Identify which cell holds the provided text, then report its (X, Y) central coordinate. 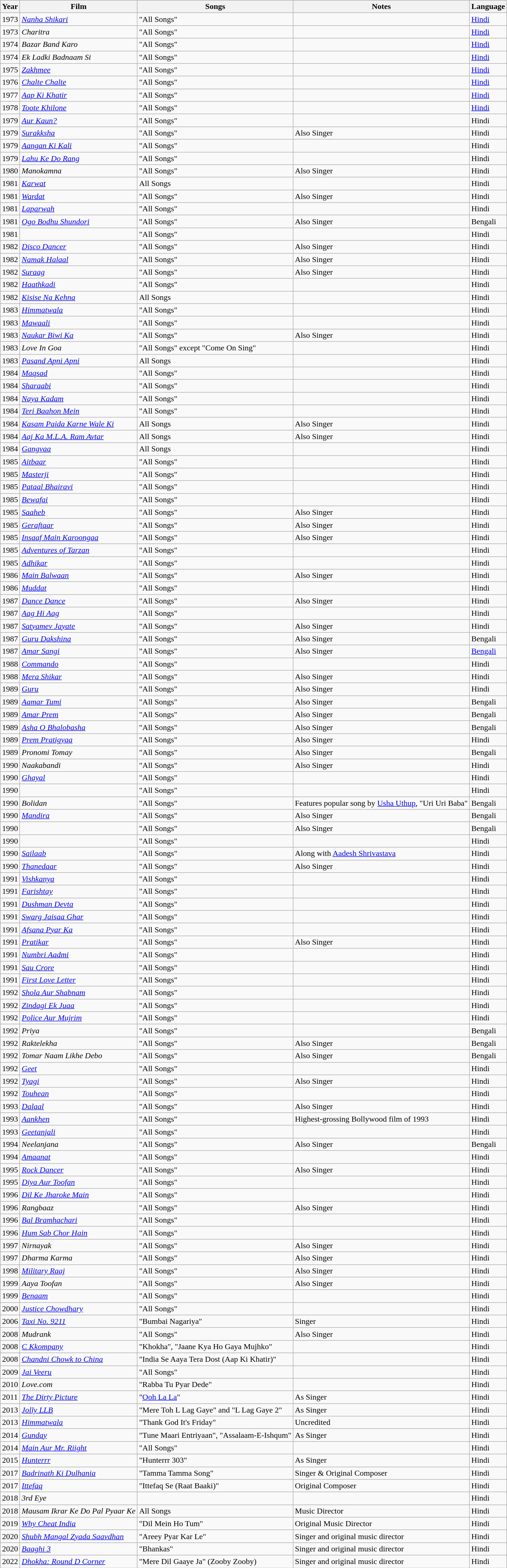
Pataal Bhairavi (79, 487)
Aap Ki Khatir (79, 95)
Rock Dancer (79, 1169)
Insaaf Main Karoongaa (79, 537)
Uncredited (381, 1423)
Nanha Shikari (79, 19)
Numbri Aadmi (79, 955)
Swarg Jaisaa Ghar (79, 917)
C Kkompany (79, 1346)
Thanedaar (79, 866)
Love In Goa (79, 348)
Hunterrr (79, 1460)
Pasand Apni Apni (79, 360)
Farishtay (79, 891)
Haathkadi (79, 285)
Chandni Chowk to China (79, 1359)
Why Cheat India (79, 1523)
Music Director (381, 1511)
Guru (79, 689)
2022 (10, 1561)
Bal Bramhachari (79, 1220)
Aamar Tumi (79, 702)
Highest-grossing Bollywood film of 1993 (381, 1119)
Ek Ladki Badnaam Si (79, 57)
"Ittefaq Se (Raat Baaki)" (215, 1486)
3rd Eye (79, 1498)
Military Raaj (79, 1271)
Diya Aur Toofan (79, 1182)
Geetanjali (79, 1132)
Tomar Naam Likhe Debo (79, 1056)
Priya (79, 1031)
Main Balwaan (79, 576)
Gunday (79, 1435)
1980 (10, 171)
Rangbaaz (79, 1208)
"Bumbai Nagariya" (215, 1321)
Aankhen (79, 1119)
2019 (10, 1523)
"Mere Toh L Lag Gaye" and "L Lag Gaye 2" (215, 1410)
Satyamev Jayate (79, 626)
Mera Shikar (79, 677)
Original Music Director (381, 1523)
Guru Dakshina (79, 639)
Raktelekha (79, 1043)
Vishkanya (79, 879)
Bolidan (79, 803)
Benaam (79, 1296)
1998 (10, 1271)
Muddat (79, 588)
Dharma Karma (79, 1258)
Pratikar (79, 942)
Naya Kadam (79, 399)
Badrinath Ki Dulhania (79, 1473)
Amaanat (79, 1157)
Pronomi Tomay (79, 752)
Jolly LLB (79, 1410)
Toote Khilone (79, 108)
Language (488, 7)
1975 (10, 70)
Mawaali (79, 323)
Aaj Ka M.L.A. Ram Avtar (79, 436)
Notes (381, 7)
Surakksha (79, 133)
Sharaabi (79, 386)
Aitbaar (79, 462)
First Love Letter (79, 980)
Sailaab (79, 854)
Charitra (79, 32)
Amar Prem (79, 714)
Ittefaq (79, 1486)
Aangan Ki Kali (79, 145)
Mudrank (79, 1334)
Jai Veeru (79, 1372)
Bazar Band Karo (79, 45)
Aaya Toofan (79, 1283)
1977 (10, 95)
Wardat (79, 196)
Naakabandi (79, 765)
"Bhankas" (215, 1549)
1976 (10, 82)
Dhokha: Round D Corner (79, 1561)
Year (10, 7)
Kisise Na Kehna (79, 297)
Original Composer (381, 1486)
Shola Aur Shabnam (79, 993)
Love.com (79, 1385)
Ghayal (79, 778)
The Dirty Picture (79, 1397)
"Thank God It's Friday" (215, 1423)
"Dil Mein Ho Tum" (215, 1523)
2000 (10, 1309)
Amar Sangi (79, 651)
2009 (10, 1372)
"Ooh La La" (215, 1397)
"Tune Maari Entriyaan", "Assalaam-E-Ishqum" (215, 1435)
Lahu Ke Do Rang (79, 158)
Laparwah (79, 209)
Shubh Mangal Zyada Saavdhan (79, 1536)
"Tamma Tamma Song" (215, 1473)
Commando (79, 664)
Sau Crore (79, 968)
Afsana Pyar Ka (79, 929)
Saaheb (79, 512)
Singer & Original Composer (381, 1473)
Manokamna (79, 171)
Karwat (79, 184)
Naukar Biwi Ka (79, 335)
Maqsad (79, 373)
"All Songs" except "Come On Sing" (215, 348)
2011 (10, 1397)
Baaghi 3 (79, 1549)
1978 (10, 108)
Justice Chowdhary (79, 1309)
Nirnayak (79, 1245)
2006 (10, 1321)
Dushman Devta (79, 904)
Along with Aadesh Shrivastava (381, 854)
Songs (215, 7)
Disco Dancer (79, 247)
"India Se Aaya Tera Dost (Aap Ki Khatir)" (215, 1359)
Tyagi (79, 1081)
Kasam Paida Karne Wale Ki (79, 424)
Zakhmee (79, 70)
Film (79, 7)
Dance Dance (79, 601)
Prem Pratigyaa (79, 740)
Police Aur Mujrim (79, 1018)
Neelanjana (79, 1144)
"Mere Dil Gaaye Ja" (Zooby Zooby) (215, 1561)
Main Aur Mr. Riight (79, 1448)
Dalaal (79, 1106)
Asha O Bhalobasha (79, 727)
"Hunterrr 303" (215, 1460)
Aur Kaun? (79, 120)
Namak Halaal (79, 259)
Bewafai (79, 500)
Adventures of Tarzan (79, 550)
Dil Ke Jharoke Main (79, 1195)
Features popular song by Usha Uthup, "Uri Uri Baba" (381, 803)
Masterji (79, 474)
Taxi No. 9211 (79, 1321)
Ogo Bodhu Shundori (79, 222)
Zindagi Ek Juaa (79, 1005)
Geet (79, 1068)
Hum Sab Chor Hain (79, 1233)
Chalte Chalte (79, 82)
"Areey Pyar Kar Le" (215, 1536)
Mausam Ikrar Ke Do Pal Pyaar Ke (79, 1511)
Geraftaar (79, 525)
Mandira (79, 816)
Singer (381, 1321)
"Khokha", "Jaane Kya Ho Gaya Mujhko" (215, 1346)
Teri Baahon Mein (79, 411)
2015 (10, 1460)
"Rabba Tu Pyar Dede" (215, 1385)
Touhean (79, 1094)
Suraag (79, 272)
Adhikar (79, 563)
2010 (10, 1385)
Gangvaa (79, 449)
Aag Hi Aag (79, 613)
